Determine the [x, y] coordinate at the center of the cell enclosing the given text.  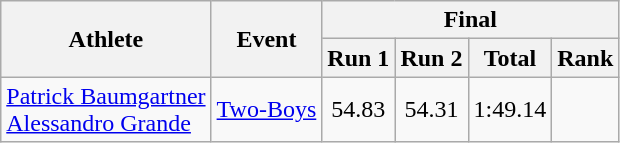
Patrick BaumgartnerAlessandro Grande [106, 110]
Rank [586, 58]
Event [266, 39]
Two-Boys [266, 110]
1:49.14 [510, 110]
54.83 [358, 110]
Athlete [106, 39]
54.31 [432, 110]
Total [510, 58]
Final [470, 20]
Run 2 [432, 58]
Run 1 [358, 58]
